For the text-containing cell, return its midpoint in (X, Y) coordinate format. 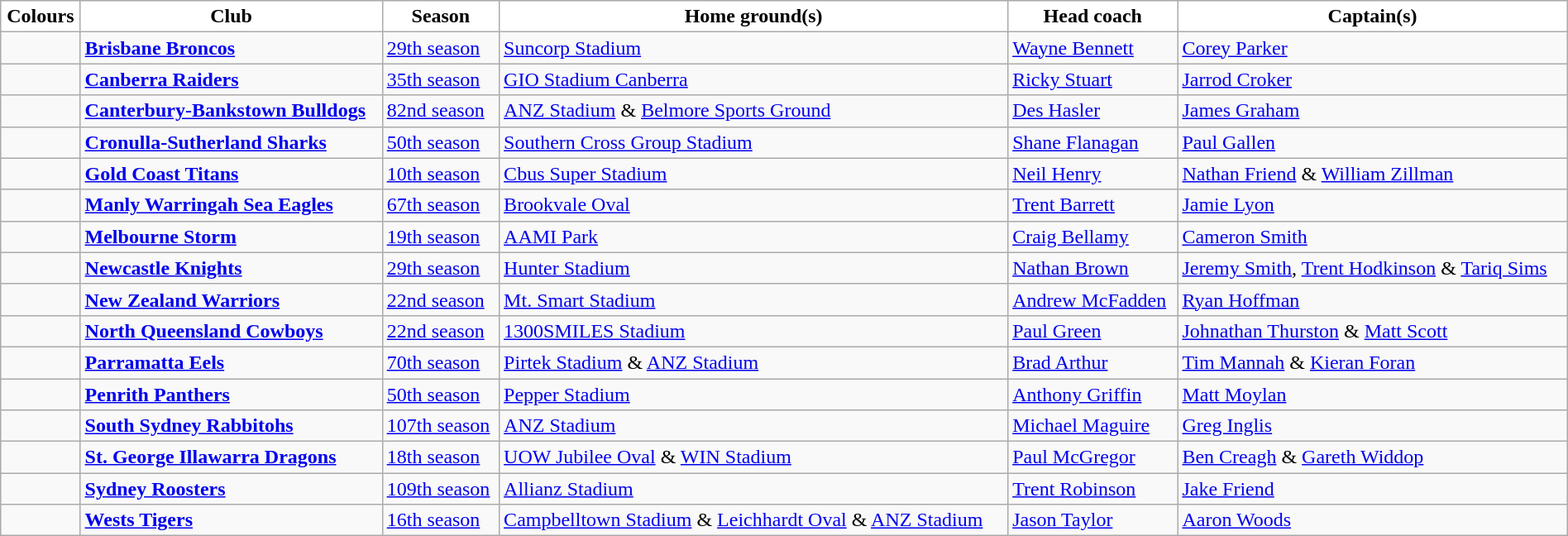
James Graham (1373, 111)
Pepper Stadium (754, 395)
Corey Parker (1373, 48)
Captain(s) (1373, 17)
Melbourne Storm (232, 237)
Ben Creagh & Gareth Widdop (1373, 457)
Andrew McFadden (1093, 299)
ANZ Stadium (754, 426)
Southern Cross Group Stadium (754, 142)
1300SMILES Stadium (754, 331)
New Zealand Warriors (232, 299)
Jamie Lyon (1373, 205)
AAMI Park (754, 237)
Gold Coast Titans (232, 174)
Neil Henry (1093, 174)
Shane Flanagan (1093, 142)
GIO Stadium Canberra (754, 79)
Paul Gallen (1373, 142)
70th season (440, 362)
109th season (440, 489)
Allianz Stadium (754, 489)
Home ground(s) (754, 17)
Nathan Brown (1093, 268)
Cronulla-Sutherland Sharks (232, 142)
Wests Tigers (232, 520)
Canterbury-Bankstown Bulldogs (232, 111)
Canberra Raiders (232, 79)
North Queensland Cowboys (232, 331)
Newcastle Knights (232, 268)
Hunter Stadium (754, 268)
Jason Taylor (1093, 520)
Parramatta Eels (232, 362)
Brad Arthur (1093, 362)
Pirtek Stadium & ANZ Stadium (754, 362)
Des Hasler (1093, 111)
Matt Moylan (1373, 395)
67th season (440, 205)
Penrith Panthers (232, 395)
Manly Warringah Sea Eagles (232, 205)
Head coach (1093, 17)
Season (440, 17)
Colours (41, 17)
Paul Green (1093, 331)
Cbus Super Stadium (754, 174)
Cameron Smith (1373, 237)
UOW Jubilee Oval & WIN Stadium (754, 457)
Ricky Stuart (1093, 79)
Trent Barrett (1093, 205)
Tim Mannah & Kieran Foran (1373, 362)
Aaron Woods (1373, 520)
Nathan Friend & William Zillman (1373, 174)
Campbelltown Stadium & Leichhardt Oval & ANZ Stadium (754, 520)
ANZ Stadium & Belmore Sports Ground (754, 111)
Wayne Bennett (1093, 48)
Ryan Hoffman (1373, 299)
Craig Bellamy (1093, 237)
St. George Illawarra Dragons (232, 457)
35th season (440, 79)
Trent Robinson (1093, 489)
Brisbane Broncos (232, 48)
Suncorp Stadium (754, 48)
Paul McGregor (1093, 457)
10th season (440, 174)
South Sydney Rabbitohs (232, 426)
Michael Maguire (1093, 426)
Anthony Griffin (1093, 395)
19th season (440, 237)
107th season (440, 426)
82nd season (440, 111)
Sydney Roosters (232, 489)
Mt. Smart Stadium (754, 299)
Brookvale Oval (754, 205)
Jeremy Smith, Trent Hodkinson & Tariq Sims (1373, 268)
Jake Friend (1373, 489)
Greg Inglis (1373, 426)
18th season (440, 457)
Club (232, 17)
16th season (440, 520)
Johnathan Thurston & Matt Scott (1373, 331)
Jarrod Croker (1373, 79)
